Detect which cell encompasses the target text, then output its (x, y) center coordinate. 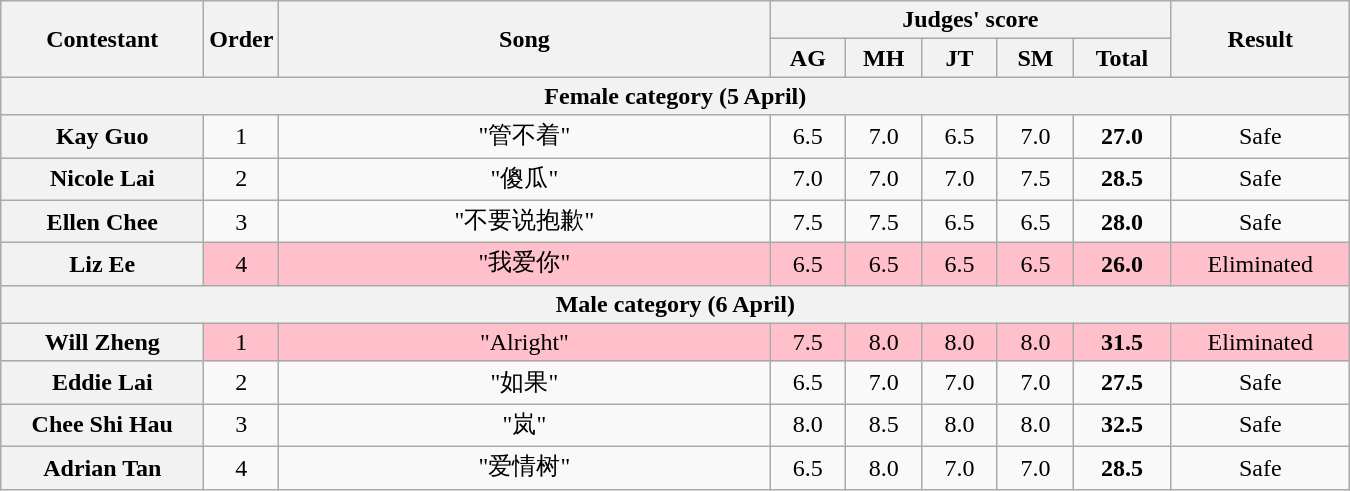
"管不着" (524, 136)
Result (1260, 39)
Will Zheng (102, 342)
MH (884, 58)
"Alright" (524, 342)
Order (242, 39)
Chee Shi Hau (102, 426)
Ellen Chee (102, 222)
Male category (6 April) (676, 304)
AG (808, 58)
"傻瓜" (524, 180)
Song (524, 39)
26.0 (1122, 264)
27.0 (1122, 136)
Female category (5 April) (676, 96)
Nicole Lai (102, 180)
"岚" (524, 426)
Judges' score (970, 20)
"不要说抱歉" (524, 222)
"我爱你" (524, 264)
27.5 (1122, 382)
Adrian Tan (102, 468)
Contestant (102, 39)
Eddie Lai (102, 382)
32.5 (1122, 426)
8.5 (884, 426)
Liz Ee (102, 264)
JT (960, 58)
SM (1035, 58)
"爱情树" (524, 468)
31.5 (1122, 342)
Kay Guo (102, 136)
Total (1122, 58)
28.0 (1122, 222)
"如果" (524, 382)
